Determine the [x, y] coordinate at the center of the cell enclosing the given text.  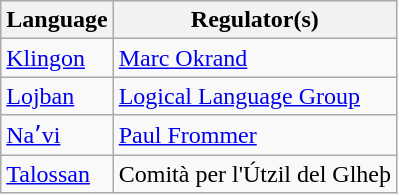
Talossan [57, 173]
Regulator(s) [254, 20]
Logical Language Group [254, 96]
Marc Okrand [254, 58]
Language [57, 20]
Naʼvi [57, 135]
Comità per l'Útzil del Glheþ [254, 173]
Paul Frommer [254, 135]
Lojban [57, 96]
Klingon [57, 58]
